Search for the cell housing the specified text and yield its [x, y] center coordinate. 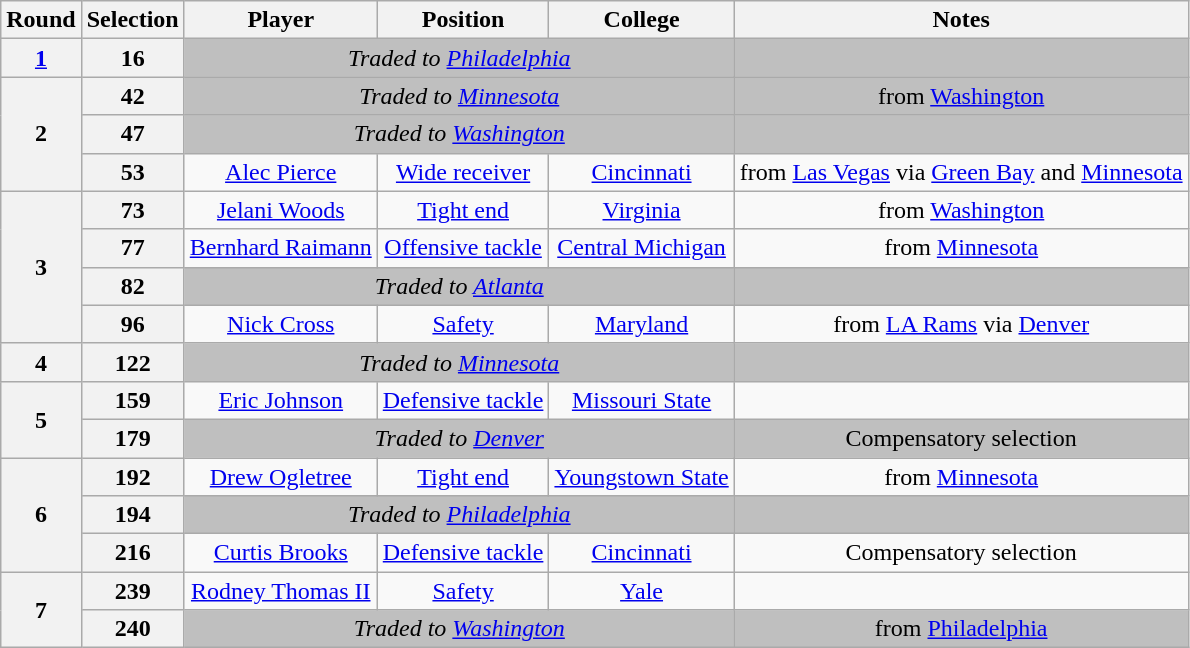
159 [132, 400]
from Philadelphia [961, 629]
194 [132, 515]
240 [132, 629]
216 [132, 553]
Traded to Atlanta [459, 286]
Rodney Thomas II [280, 591]
Youngstown State [642, 477]
5 [41, 419]
Wide receiver [463, 172]
4 [41, 362]
Eric Johnson [280, 400]
from LA Rams via Denver [961, 324]
122 [132, 362]
192 [132, 477]
Missouri State [642, 400]
3 [41, 267]
Central Michigan [642, 248]
Offensive tackle [463, 248]
239 [132, 591]
7 [41, 610]
Jelani Woods [280, 210]
Selection [132, 20]
from Las Vegas via Green Bay and Minnesota [961, 172]
42 [132, 96]
Yale [642, 591]
82 [132, 286]
College [642, 20]
2 [41, 134]
Round [41, 20]
47 [132, 134]
Curtis Brooks [280, 553]
Traded to Denver [459, 438]
Nick Cross [280, 324]
6 [41, 515]
Position [463, 20]
Virginia [642, 210]
Maryland [642, 324]
Drew Ogletree [280, 477]
Player [280, 20]
77 [132, 248]
1 [41, 58]
53 [132, 172]
16 [132, 58]
73 [132, 210]
Notes [961, 20]
Alec Pierce [280, 172]
Bernhard Raimann [280, 248]
179 [132, 438]
96 [132, 324]
